Detect which cell encompasses the target text, then output its [X, Y] center coordinate. 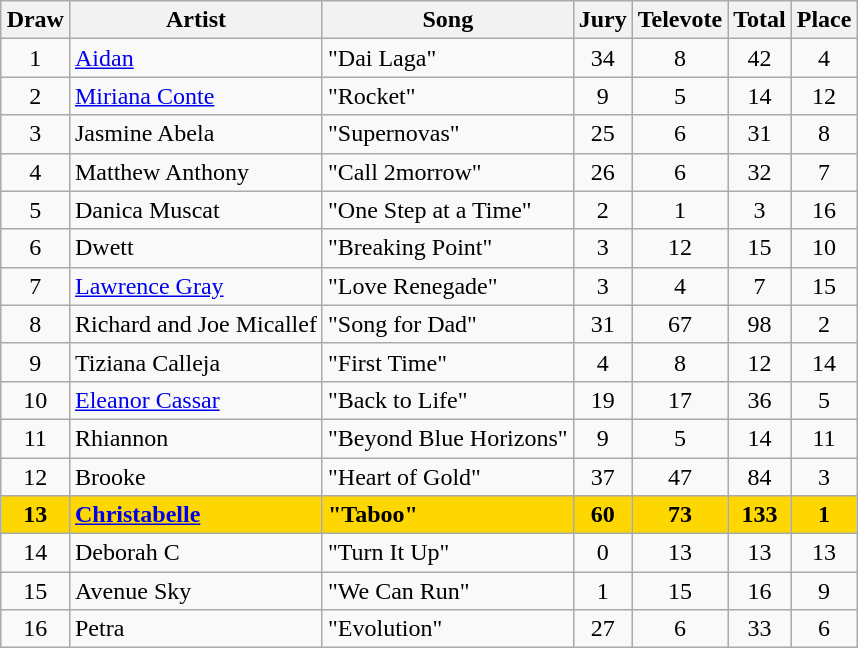
Deborah C [196, 553]
Draw [35, 20]
Petra [196, 629]
"Turn It Up" [448, 553]
"Evolution" [448, 629]
Avenue Sky [196, 591]
Eleanor Cassar [196, 400]
"Heart of Gold" [448, 477]
98 [760, 324]
33 [760, 629]
Televote [680, 20]
Miriana Conte [196, 96]
Artist [196, 20]
Richard and Joe Micallef [196, 324]
73 [680, 515]
37 [602, 477]
"Rocket" [448, 96]
Aidan [196, 58]
Jasmine Abela [196, 134]
60 [602, 515]
Total [760, 20]
Matthew Anthony [196, 172]
Rhiannon [196, 438]
Danica Muscat [196, 210]
Lawrence Gray [196, 286]
"Breaking Point" [448, 248]
34 [602, 58]
Song [448, 20]
0 [602, 553]
"First Time" [448, 362]
Christabelle [196, 515]
42 [760, 58]
36 [760, 400]
67 [680, 324]
"Taboo" [448, 515]
47 [680, 477]
84 [760, 477]
"Dai Laga" [448, 58]
26 [602, 172]
17 [680, 400]
19 [602, 400]
"Love Renegade" [448, 286]
Brooke [196, 477]
Place [824, 20]
"Supernovas" [448, 134]
Tiziana Calleja [196, 362]
"Song for Dad" [448, 324]
133 [760, 515]
"One Step at a Time" [448, 210]
Jury [602, 20]
Dwett [196, 248]
"Call 2morrow" [448, 172]
"Beyond Blue Horizons" [448, 438]
27 [602, 629]
"Back to Life" [448, 400]
25 [602, 134]
32 [760, 172]
"We Can Run" [448, 591]
